Output the (x, y) coordinate of the center of the cell containing the given text.  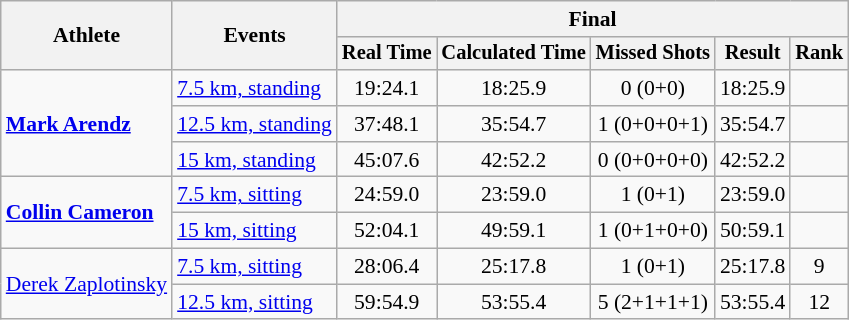
Rank (819, 54)
Missed Shots (653, 54)
Mark Arendz (86, 124)
Final (592, 19)
19:24.1 (387, 88)
50:59.1 (752, 231)
Derek Zaplotinsky (86, 284)
Collin Cameron (86, 212)
28:06.4 (387, 267)
Result (752, 54)
45:07.6 (387, 160)
12.5 km, sitting (254, 302)
24:59.0 (387, 195)
7.5 km, standing (254, 88)
49:59.1 (513, 231)
15 km, standing (254, 160)
5 (2+1+1+1) (653, 302)
15 km, sitting (254, 231)
1 (0+1+0+0) (653, 231)
52:04.1 (387, 231)
9 (819, 267)
Athlete (86, 36)
0 (0+0) (653, 88)
Real Time (387, 54)
12 (819, 302)
0 (0+0+0+0) (653, 160)
59:54.9 (387, 302)
Calculated Time (513, 54)
37:48.1 (387, 124)
Events (254, 36)
1 (0+0+0+1) (653, 124)
12.5 km, standing (254, 124)
